Output the (X, Y) coordinate of the center of the cell containing the given text.  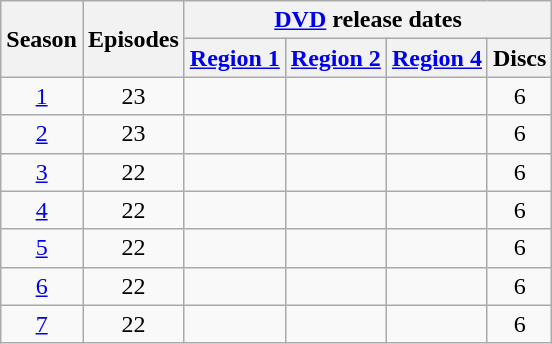
DVD release dates (368, 20)
3 (42, 172)
Region 4 (436, 58)
Region 1 (234, 58)
Discs (519, 58)
4 (42, 210)
1 (42, 96)
Season (42, 39)
Episodes (133, 39)
5 (42, 248)
7 (42, 324)
Region 2 (336, 58)
2 (42, 134)
